Detect which cell encompasses the target text, then output its (X, Y) center coordinate. 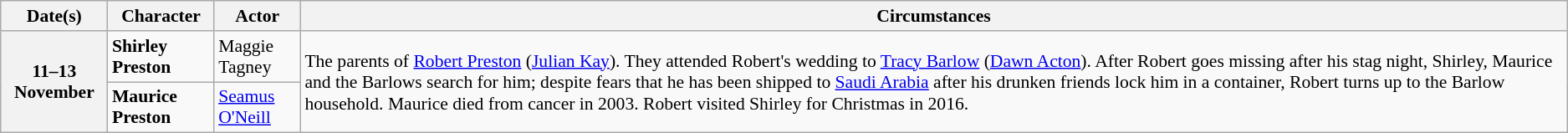
Character (161, 16)
Seamus O'Neill (258, 107)
Shirley Preston (161, 57)
Actor (258, 16)
Circumstances (933, 16)
11–13 November (54, 82)
Date(s) (54, 16)
Maurice Preston (161, 107)
Maggie Tagney (258, 57)
